Detect which cell encompasses the target text, then output its [x, y] center coordinate. 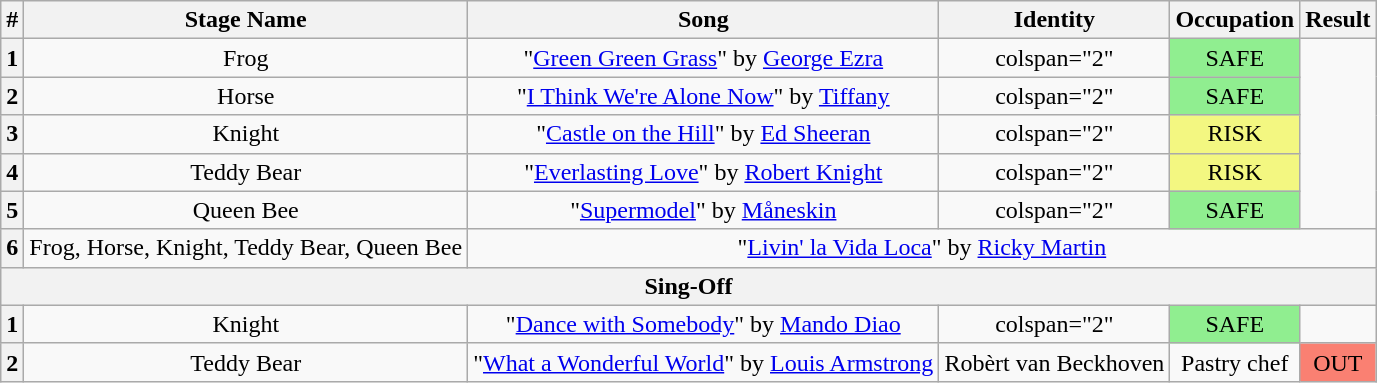
OUT [1338, 362]
3 [12, 134]
Frog [246, 58]
"Castle on the Hill" by Ed Sheeran [704, 134]
"Supermodel" by Måneskin [704, 210]
5 [12, 210]
Robèrt van Beckhoven [1054, 362]
"Everlasting Love" by Robert Knight [704, 172]
Result [1338, 20]
4 [12, 172]
# [12, 20]
Stage Name [246, 20]
Frog, Horse, Knight, Teddy Bear, Queen Bee [246, 248]
Queen Bee [246, 210]
"Livin' la Vida Loca" by Ricky Martin [922, 248]
"Green Green Grass" by George Ezra [704, 58]
Song [704, 20]
"I Think We're Alone Now" by Tiffany [704, 96]
Identity [1054, 20]
Horse [246, 96]
"What a Wonderful World" by Louis Armstrong [704, 362]
Occupation [1235, 20]
6 [12, 248]
"Dance with Somebody" by Mando Diao [704, 324]
Sing-Off [688, 286]
Pastry chef [1235, 362]
